Determine the (x, y) coordinate at the center of the cell enclosing the given text.  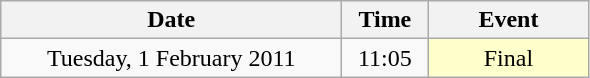
Time (385, 20)
11:05 (385, 58)
Event (508, 20)
Tuesday, 1 February 2011 (172, 58)
Date (172, 20)
Final (508, 58)
